Search for the cell housing the specified text and yield its [X, Y] center coordinate. 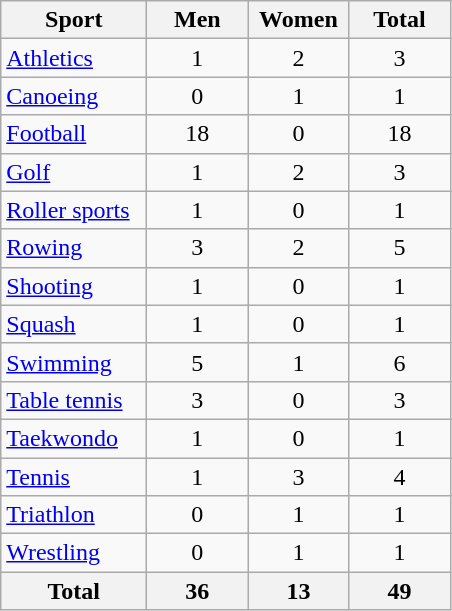
Triathlon [74, 515]
6 [400, 362]
Canoeing [74, 96]
36 [198, 591]
Athletics [74, 58]
Taekwondo [74, 438]
49 [400, 591]
Tennis [74, 477]
Football [74, 134]
Squash [74, 324]
Table tennis [74, 400]
Shooting [74, 286]
Roller sports [74, 210]
4 [400, 477]
Swimming [74, 362]
Wrestling [74, 553]
Rowing [74, 248]
Women [298, 20]
Men [198, 20]
13 [298, 591]
Sport [74, 20]
Golf [74, 172]
